Search for the cell housing the specified text and yield its (x, y) center coordinate. 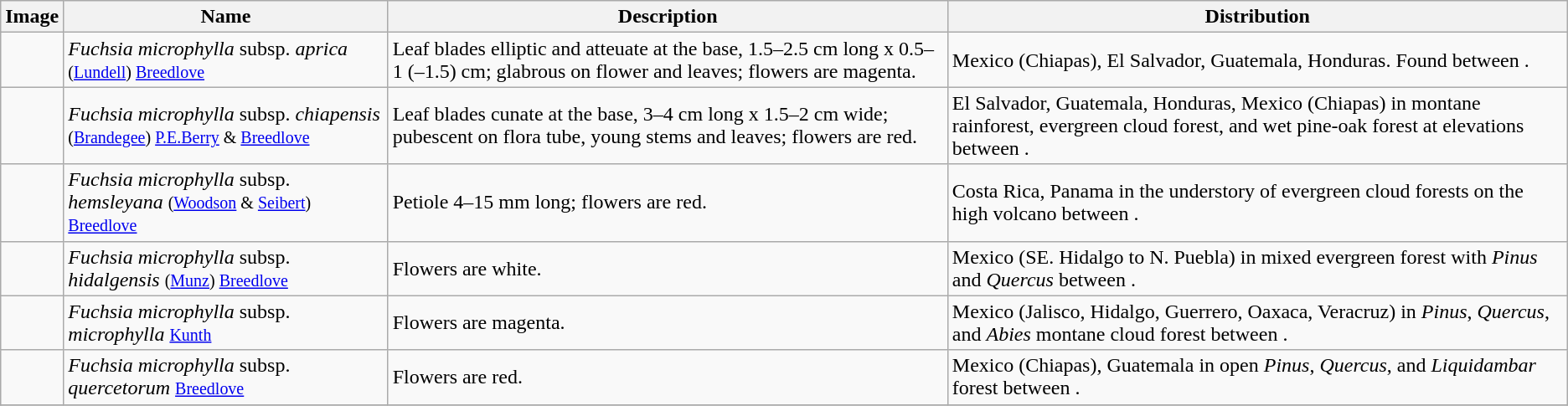
Mexico (Chiapas), Guatemala in open Pinus, Quercus, and Liquidambar forest between . (1257, 377)
Image (32, 17)
Costa Rica, Panama in the understory of evergreen cloud forests on the high volcano between . (1257, 203)
Fuchsia microphylla subsp. hemsleyana (Woodson & Seibert) Breedlove (226, 203)
Description (668, 17)
Fuchsia microphylla subsp. quercetorum Breedlove (226, 377)
Flowers are white. (668, 268)
Fuchsia microphylla subsp. chiapensis (Brandegee) P.E.Berry & Breedlove (226, 126)
Fuchsia microphylla subsp. hidalgensis (Munz) Breedlove (226, 268)
El Salvador, Guatemala, Honduras, Mexico (Chiapas) in montane rainforest, evergreen cloud forest, and wet pine-oak forest at elevations between . (1257, 126)
Mexico (Chiapas), El Salvador, Guatemala, Honduras. Found between . (1257, 60)
Fuchsia microphylla subsp. microphylla Kunth (226, 323)
Flowers are magenta. (668, 323)
Leaf blades elliptic and atteuate at the base, 1.5–2.5 cm long x 0.5–1 (–1.5) cm; glabrous on flower and leaves; flowers are magenta. (668, 60)
Name (226, 17)
Flowers are red. (668, 377)
Leaf blades cunate at the base, 3–4 cm long x 1.5–2 cm wide; pubescent on flora tube, young stems and leaves; flowers are red. (668, 126)
Petiole 4–15 mm long; flowers are red. (668, 203)
Fuchsia microphylla subsp. aprica (Lundell) Breedlove (226, 60)
Mexico (Jalisco, Hidalgo, Guerrero, Oaxaca, Veracruz) in Pinus, Quercus, and Abies montane cloud forest between . (1257, 323)
Mexico (SE. Hidalgo to N. Puebla) in mixed evergreen forest with Pinus and Quercus between . (1257, 268)
Distribution (1257, 17)
